Locate the cell with the specified text and output its (x, y) center coordinate. 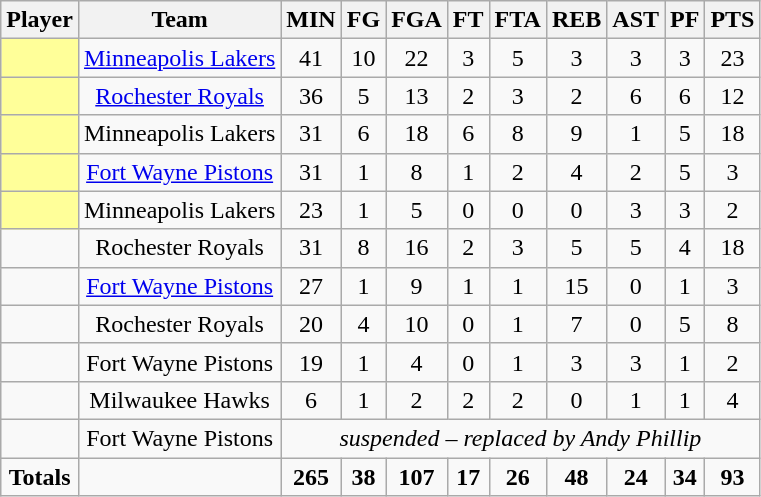
Team (179, 20)
22 (417, 58)
265 (311, 477)
34 (685, 477)
15 (576, 286)
REB (576, 20)
93 (732, 477)
16 (417, 248)
FT (468, 20)
FGA (417, 20)
AST (636, 20)
PF (685, 20)
PTS (732, 20)
17 (468, 477)
7 (576, 324)
FTA (518, 20)
13 (417, 96)
48 (576, 477)
41 (311, 58)
Milwaukee Hawks (179, 400)
Totals (40, 477)
27 (311, 286)
38 (363, 477)
36 (311, 96)
suspended – replaced by Andy Phillip (520, 438)
19 (311, 362)
107 (417, 477)
12 (732, 96)
MIN (311, 20)
Player (40, 20)
20 (311, 324)
24 (636, 477)
26 (518, 477)
FG (363, 20)
